Detect which cell encompasses the target text, then output its [X, Y] center coordinate. 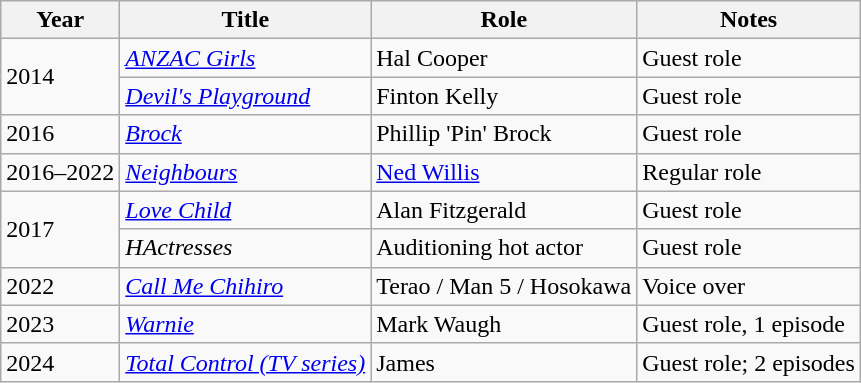
Year [60, 20]
2016 [60, 134]
Finton Kelly [504, 96]
Brock [246, 134]
Title [246, 20]
Mark Waugh [504, 324]
Role [504, 20]
Warnie [246, 324]
Voice over [749, 286]
Neighbours [246, 172]
2023 [60, 324]
Guest role; 2 episodes [749, 362]
Love Child [246, 210]
Total Control (TV series) [246, 362]
Phillip 'Pin' Brock [504, 134]
Call Me Chihiro [246, 286]
2017 [60, 229]
Ned Willis [504, 172]
Alan Fitzgerald [504, 210]
2016–2022 [60, 172]
2024 [60, 362]
James [504, 362]
ANZAC Girls [246, 58]
2022 [60, 286]
Auditioning hot actor [504, 248]
Guest role, 1 episode [749, 324]
Terao / Man 5 / Hosokawa [504, 286]
Regular role [749, 172]
HActresses [246, 248]
2014 [60, 77]
Hal Cooper [504, 58]
Notes [749, 20]
Devil's Playground [246, 96]
